For the text-containing cell, return its midpoint in [x, y] coordinate format. 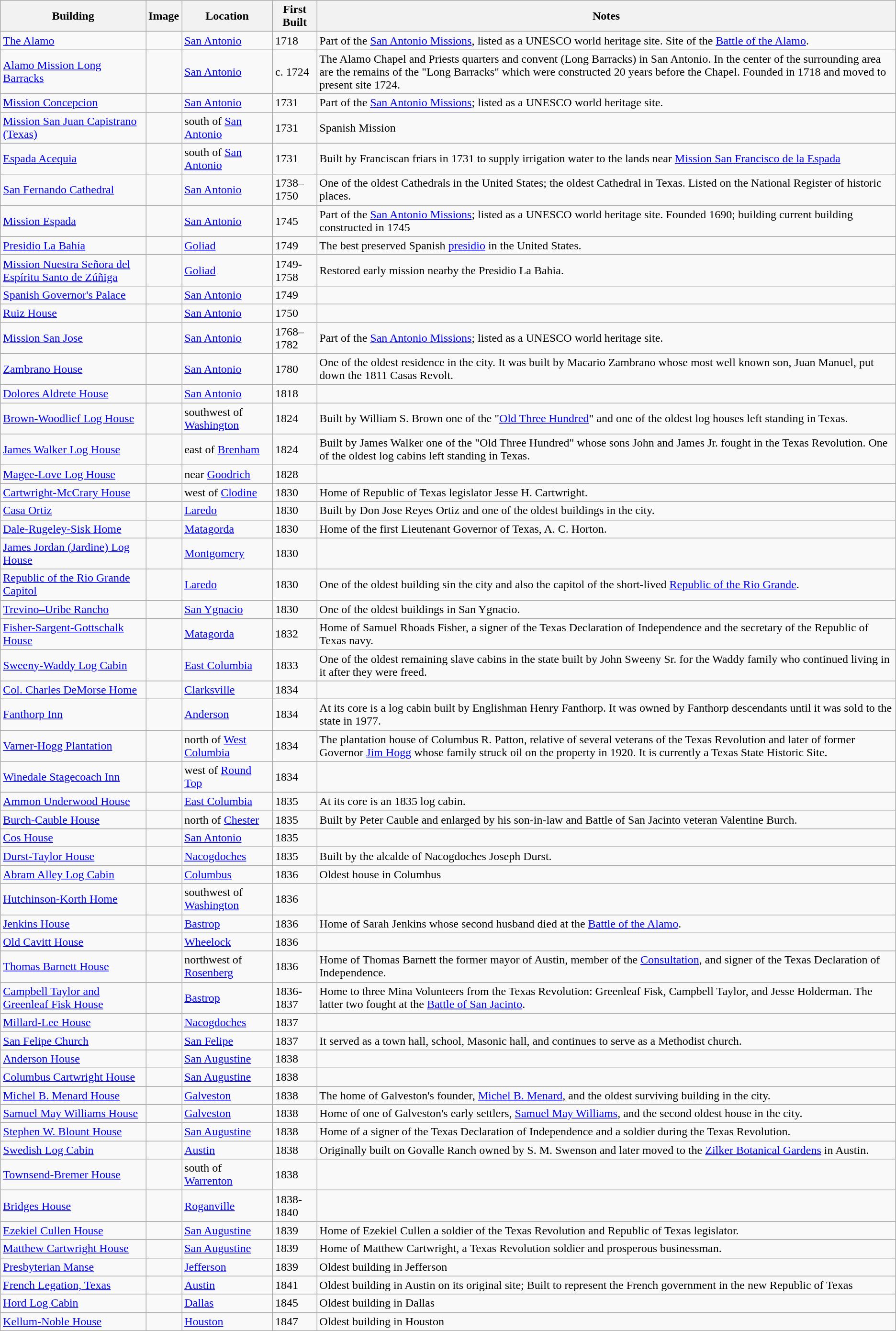
Cos House [73, 838]
Hutchinson-Korth Home [73, 899]
Part of the San Antonio Missions; listed as a UNESCO world heritage site. Founded 1690; building current building constructed in 1745 [606, 221]
1738–1750 [295, 190]
Magee-Love Log House [73, 474]
Jefferson [227, 1267]
1818 [295, 394]
At its core is a log cabin built by Englishman Henry Fanthorp. It was owned by Fanthorp descendants until it was sold to the state in 1977. [606, 714]
Notes [606, 16]
Dallas [227, 1303]
Home of Samuel Rhoads Fisher, a signer of the Texas Declaration of Independence and the secretary of the Republic of Texas navy. [606, 634]
Oldest building in Houston [606, 1321]
Espada Acequia [73, 159]
Home of one of Galveston's early settlers, Samuel May Williams, and the second oldest house in the city. [606, 1114]
Built by Don Jose Reyes Ortiz and one of the oldest buildings in the city. [606, 511]
1749-1758 [295, 270]
One of the oldest building sin the city and also the capitol of the short-lived Republic of the Rio Grande. [606, 585]
Built by Peter Cauble and enlarged by his son-in-law and Battle of San Jacinto veteran Valentine Burch. [606, 820]
The home of Galveston's founder, Michel B. Menard, and the oldest surviving building in the city. [606, 1096]
Presbyterian Manse [73, 1267]
Stephen W. Blount House [73, 1132]
French Legation, Texas [73, 1285]
One of the oldest Cathedrals in the United States; the oldest Cathedral in Texas. Listed on the National Register of historic places. [606, 190]
Casa Ortiz [73, 511]
Old Cavitt House [73, 942]
Home of Ezekiel Cullen a soldier of the Texas Revolution and Republic of Texas legislator. [606, 1230]
east of Brenham [227, 450]
One of the oldest residence in the city. It was built by Macario Zambrano whose most well known son, Juan Manuel, put down the 1811 Casas Revolt. [606, 369]
Bridges House [73, 1206]
Home of Sarah Jenkins whose second husband died at the Battle of the Alamo. [606, 924]
The Alamo [73, 41]
Columbus [227, 874]
Presidio La Bahía [73, 246]
1832 [295, 634]
Mission San Jose [73, 338]
San Fernando Cathedral [73, 190]
At its core is an 1835 log cabin. [606, 802]
near Goodrich [227, 474]
Brown-Woodlief Log House [73, 418]
Burch-Cauble House [73, 820]
Part of the San Antonio Missions, listed as a UNESCO world heritage site. Site of the Battle of the Alamo. [606, 41]
1718 [295, 41]
Col. Charles DeMorse Home [73, 690]
Home of Matthew Cartwright, a Texas Revolution soldier and prosperous businessman. [606, 1249]
Sweeny-Waddy Log Cabin [73, 665]
Durst-Taylor House [73, 856]
Townsend-Bremer House [73, 1174]
Campbell Taylor and Greenleaf Fisk House [73, 997]
northwest of Rosenberg [227, 967]
Kellum-Noble House [73, 1321]
James Walker Log House [73, 450]
Trevino–Uribe Rancho [73, 609]
Image [164, 16]
Samuel May Williams House [73, 1114]
Mission San Juan Capistrano (Texas) [73, 127]
Hord Log Cabin [73, 1303]
Home of the first Lieutenant Governor of Texas, A. C. Horton. [606, 529]
The best preserved Spanish presidio in the United States. [606, 246]
Oldest building in Jefferson [606, 1267]
Built by William S. Brown one of the "Old Three Hundred" and one of the oldest log houses left standing in Texas. [606, 418]
1833 [295, 665]
One of the oldest buildings in San Ygnacio. [606, 609]
Anderson [227, 714]
Millard-Lee House [73, 1022]
San Felipe Church [73, 1040]
1838-1840 [295, 1206]
Ezekiel Cullen House [73, 1230]
Michel B. Menard House [73, 1096]
San Felipe [227, 1040]
Dolores Aldrete House [73, 394]
1836-1837 [295, 997]
Swedish Log Cabin [73, 1150]
First Built [295, 16]
Home of Republic of Texas legislator Jesse H. Cartwright. [606, 492]
Columbus Cartwright House [73, 1077]
Built by Franciscan friars in 1731 to supply irrigation water to the lands near Mission San Francisco de la Espada [606, 159]
Republic of the Rio Grande Capitol [73, 585]
1828 [295, 474]
Oldest house in Columbus [606, 874]
Ammon Underwood House [73, 802]
Building [73, 16]
Home of Thomas Barnett the former mayor of Austin, member of the Consultation, and signer of the Texas Declaration of Independence. [606, 967]
Zambrano House [73, 369]
Alamo Mission Long Barracks [73, 72]
1780 [295, 369]
Home of a signer of the Texas Declaration of Independence and a soldier during the Texas Revolution. [606, 1132]
San Ygnacio [227, 609]
north of Chester [227, 820]
Ruiz House [73, 313]
Originally built on Govalle Ranch owned by S. M. Swenson and later moved to the Zilker Botanical Gardens in Austin. [606, 1150]
One of the oldest remaining slave cabins in the state built by John Sweeny Sr. for the Waddy family who continued living in it after they were freed. [606, 665]
It served as a town hall, school, Masonic hall, and continues to serve as a Methodist church. [606, 1040]
Oldest building in Dallas [606, 1303]
Houston [227, 1321]
Clarksville [227, 690]
Built by the alcalde of Nacogdoches Joseph Durst. [606, 856]
Mission Espada [73, 221]
James Jordan (Jardine) Log House [73, 553]
1768–1782 [295, 338]
Matthew Cartwright House [73, 1249]
Restored early mission nearby the Presidio La Bahia. [606, 270]
Varner-Hogg Plantation [73, 746]
Oldest building in Austin on its original site; Built to represent the French government in the new Republic of Texas [606, 1285]
west of Round Top [227, 777]
Thomas Barnett House [73, 967]
Dale-Rugeley-Sisk Home [73, 529]
1841 [295, 1285]
Montgomery [227, 553]
Wheelock [227, 942]
north of West Columbia [227, 746]
1847 [295, 1321]
Spanish Governor's Palace [73, 295]
Mission Nuestra Señora del Espíritu Santo de Zúñiga [73, 270]
c. 1724 [295, 72]
Roganville [227, 1206]
Fanthorp Inn [73, 714]
Winedale Stagecoach Inn [73, 777]
Jenkins House [73, 924]
1845 [295, 1303]
1745 [295, 221]
Mission Concepcion [73, 103]
Abram Alley Log Cabin [73, 874]
Fisher-Sargent-Gottschalk House [73, 634]
Anderson House [73, 1059]
1750 [295, 313]
Location [227, 16]
west of Clodine [227, 492]
Spanish Mission [606, 127]
south of Warrenton [227, 1174]
Cartwright-McCrary House [73, 492]
